Locate the cell with the specified text and output its (x, y) center coordinate. 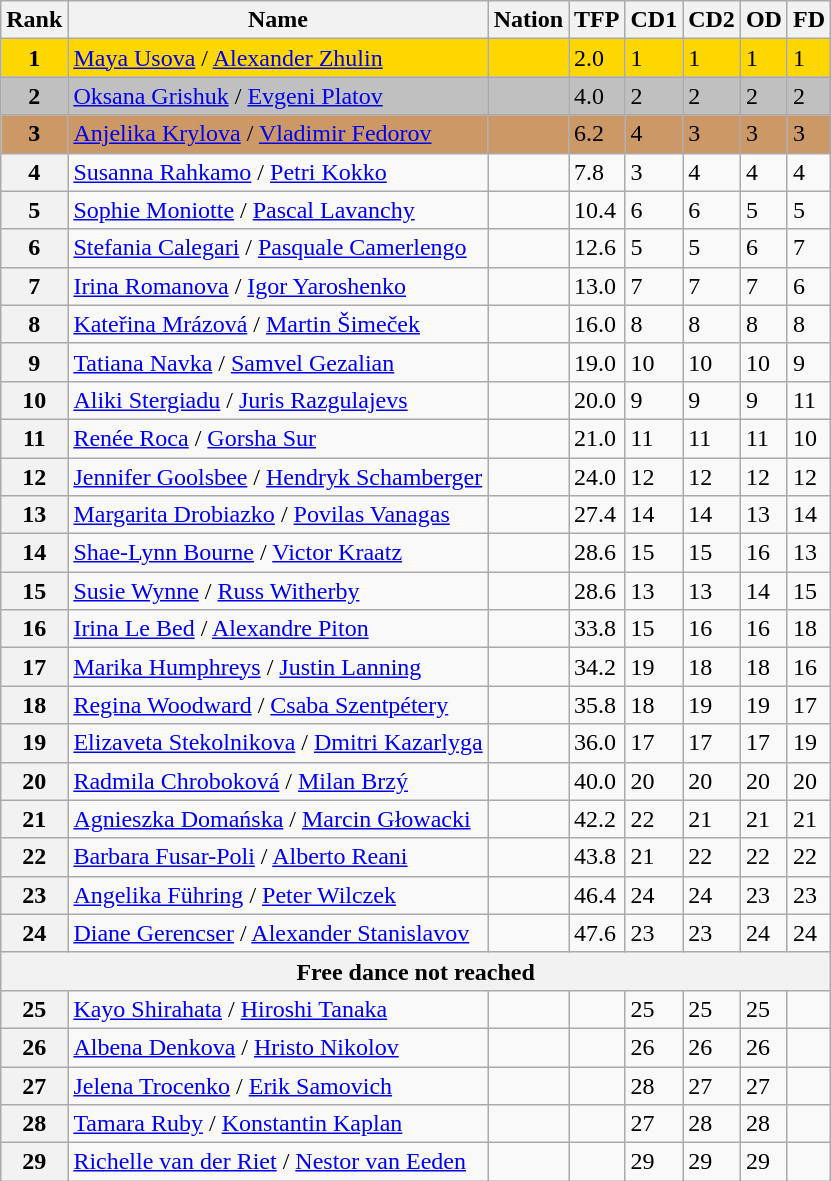
20.0 (597, 400)
43.8 (597, 857)
Jennifer Goolsbee / Hendryk Schamberger (278, 477)
4.0 (597, 96)
46.4 (597, 895)
Tatiana Navka / Samvel Gezalian (278, 362)
Diane Gerencser / Alexander Stanislavov (278, 933)
Rank (34, 20)
Renée Roca / Gorsha Sur (278, 438)
Agnieszka Domańska / Marcin Głowacki (278, 819)
Name (278, 20)
OD (764, 20)
Susie Wynne / Russ Witherby (278, 591)
Irina Romanova / Igor Yaroshenko (278, 286)
Irina Le Bed / Alexandre Piton (278, 629)
Jelena Trocenko / Erik Samovich (278, 1085)
Free dance not reached (416, 971)
FD (808, 20)
34.2 (597, 667)
19.0 (597, 362)
6.2 (597, 134)
42.2 (597, 819)
Angelika Führing / Peter Wilczek (278, 895)
13.0 (597, 286)
CD1 (654, 20)
21.0 (597, 438)
16.0 (597, 324)
TFP (597, 20)
36.0 (597, 743)
Kateřina Mrázová / Martin Šimeček (278, 324)
24.0 (597, 477)
27.4 (597, 515)
47.6 (597, 933)
10.4 (597, 210)
Shae-Lynn Bourne / Victor Kraatz (278, 553)
Kayo Shirahata / Hiroshi Tanaka (278, 1009)
Anjelika Krylova / Vladimir Fedorov (278, 134)
Tamara Ruby / Konstantin Kaplan (278, 1124)
35.8 (597, 705)
Radmila Chroboková / Milan Brzý (278, 781)
Barbara Fusar-Poli / Alberto Reani (278, 857)
Stefania Calegari / Pasquale Camerlengo (278, 248)
Richelle van der Riet / Nestor van Eeden (278, 1162)
Aliki Stergiadu / Juris Razgulajevs (278, 400)
Elizaveta Stekolnikova / Dmitri Kazarlyga (278, 743)
Oksana Grishuk / Evgeni Platov (278, 96)
40.0 (597, 781)
Albena Denkova / Hristo Nikolov (278, 1047)
12.6 (597, 248)
Marika Humphreys / Justin Lanning (278, 667)
Maya Usova / Alexander Zhulin (278, 58)
Margarita Drobiazko / Povilas Vanagas (278, 515)
Susanna Rahkamo / Petri Kokko (278, 172)
7.8 (597, 172)
33.8 (597, 629)
Nation (528, 20)
CD2 (712, 20)
2.0 (597, 58)
Sophie Moniotte / Pascal Lavanchy (278, 210)
Regina Woodward / Csaba Szentpétery (278, 705)
